Pinpoint the cell where the given text exists, returning its [X, Y] midpoint coordinate. 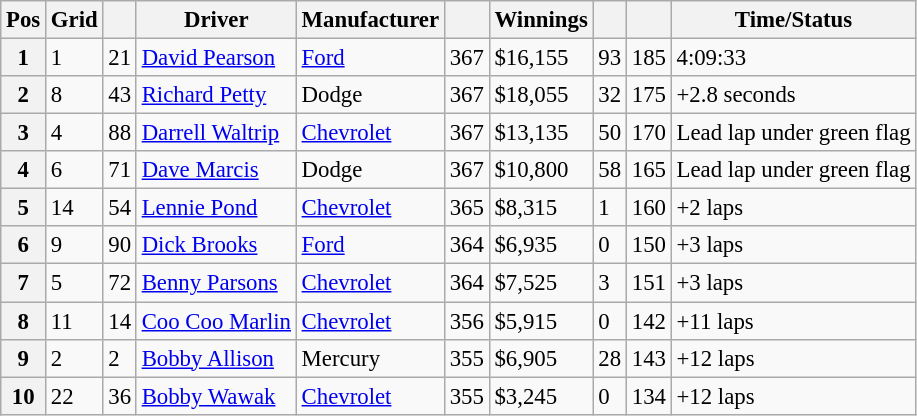
+2 laps [794, 208]
Manufacturer [370, 20]
Winnings [541, 20]
Lennie Pond [216, 208]
Darrell Waltrip [216, 133]
143 [648, 358]
185 [648, 58]
Coo Coo Marlin [216, 321]
$10,800 [541, 170]
170 [648, 133]
28 [610, 358]
10 [24, 396]
11 [74, 321]
175 [648, 95]
356 [466, 321]
50 [610, 133]
+11 laps [794, 321]
$8,315 [541, 208]
Richard Petty [216, 95]
72 [120, 283]
71 [120, 170]
$5,915 [541, 321]
90 [120, 245]
134 [648, 396]
Bobby Wawak [216, 396]
Grid [74, 20]
7 [24, 283]
+2.8 seconds [794, 95]
$7,525 [541, 283]
32 [610, 95]
Time/Status [794, 20]
54 [120, 208]
36 [120, 396]
$6,905 [541, 358]
21 [120, 58]
142 [648, 321]
$3,245 [541, 396]
4:09:33 [794, 58]
151 [648, 283]
365 [466, 208]
93 [610, 58]
88 [120, 133]
Dave Marcis [216, 170]
Benny Parsons [216, 283]
22 [74, 396]
43 [120, 95]
$18,055 [541, 95]
David Pearson [216, 58]
Driver [216, 20]
Pos [24, 20]
Dick Brooks [216, 245]
Mercury [370, 358]
$13,135 [541, 133]
$16,155 [541, 58]
$6,935 [541, 245]
160 [648, 208]
Bobby Allison [216, 358]
58 [610, 170]
150 [648, 245]
165 [648, 170]
